Return (x, y) of the center of cell containing provided text 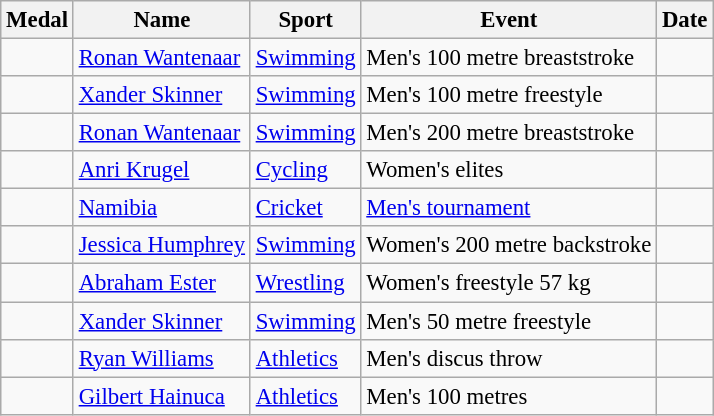
Women's 200 metre backstroke (509, 245)
Namibia (162, 208)
Abraham Ester (162, 283)
Medal (38, 20)
Women's elites (509, 170)
Cricket (306, 208)
Women's freestyle 57 kg (509, 283)
Men's 100 metres (509, 396)
Jessica Humphrey (162, 245)
Men's 50 metre freestyle (509, 321)
Anri Krugel (162, 170)
Men's discus throw (509, 358)
Men's 200 metre breaststroke (509, 133)
Date (685, 20)
Wrestling (306, 283)
Men's 100 metre breaststroke (509, 58)
Sport (306, 20)
Men's 100 metre freestyle (509, 95)
Name (162, 20)
Cycling (306, 170)
Gilbert Hainuca (162, 396)
Ryan Williams (162, 358)
Event (509, 20)
Men's tournament (509, 208)
